Find where the given text appears and provide that cell's center as (x, y) coordinate. 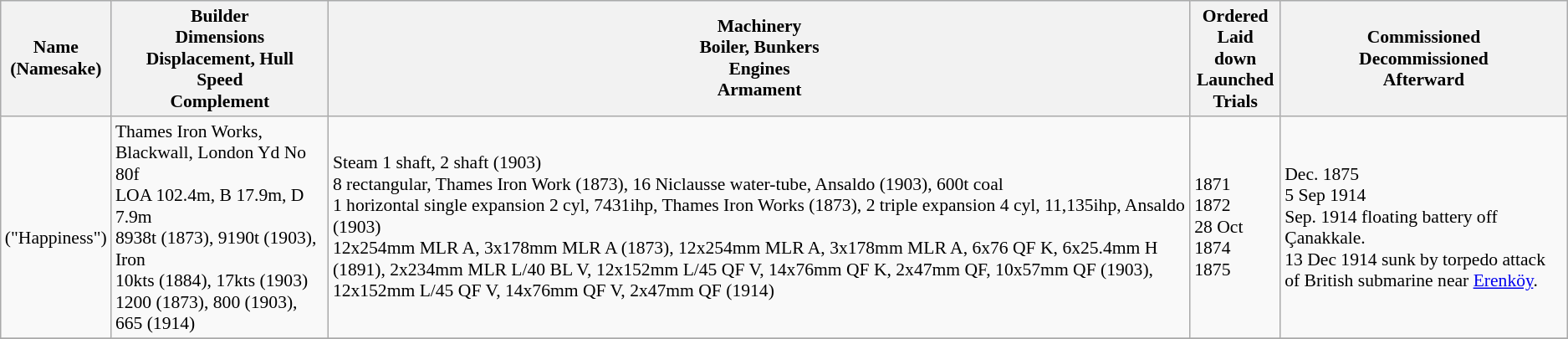
BuilderDimensionsDisplacement, HullSpeedComplement (220, 59)
OrderedLaid downLaunchedTrials (1235, 59)
Name(Namesake) (56, 59)
1871187228 Oct 18741875 (1235, 228)
Dec. 18755 Sep 1914Sep. 1914 floating battery off Çanakkale.13 Dec 1914 sunk by torpedo attack of British submarine near Erenköy. (1423, 228)
("Happiness") (56, 228)
CommissionedDecommissionedAfterward (1423, 59)
MachineryBoiler, BunkersEnginesArmament (759, 59)
